Return the (x, y) coordinate for the center point of the cell that contains the specified text.  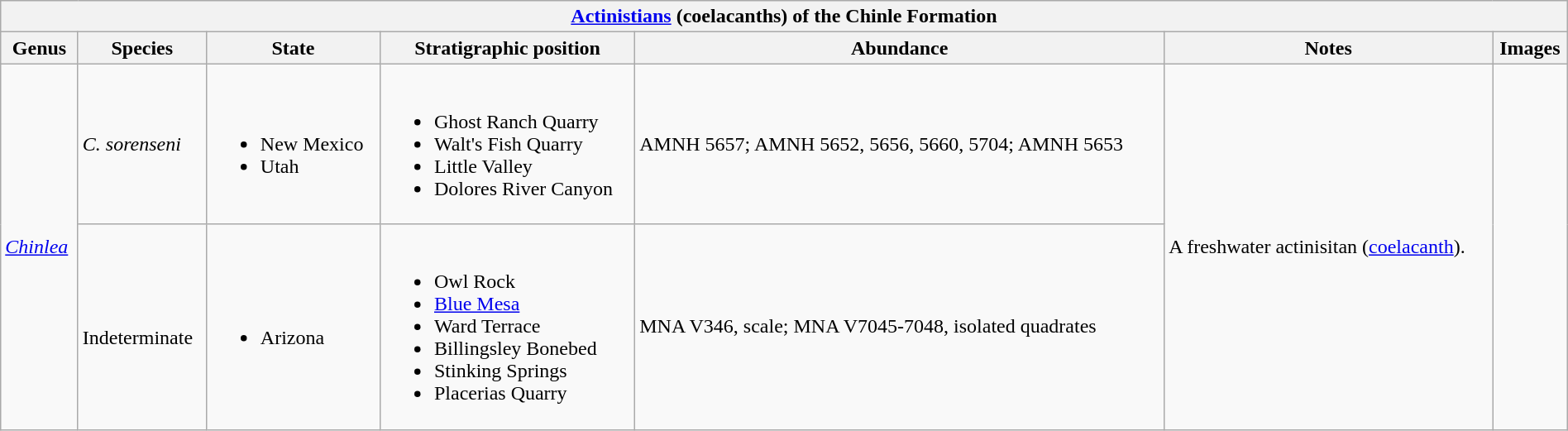
Notes (1328, 48)
Chinlea (40, 247)
Images (1530, 48)
Stratigraphic position (507, 48)
Ghost Ranch QuarryWalt's Fish QuarryLittle ValleyDolores River Canyon (507, 144)
Arizona (293, 327)
MNA V346, scale; MNA V7045-7048, isolated quadrates (900, 327)
Species (142, 48)
Actinistians (coelacanths) of the Chinle Formation (784, 17)
A freshwater actinisitan (coelacanth). (1328, 247)
Owl RockBlue MesaWard TerraceBillingsley BonebedStinking SpringsPlacerias Quarry (507, 327)
State (293, 48)
C. sorenseni (142, 144)
New MexicoUtah (293, 144)
Genus (40, 48)
Abundance (900, 48)
AMNH 5657; AMNH 5652, 5656, 5660, 5704; AMNH 5653 (900, 144)
Indeterminate (142, 327)
